Determine the [x, y] coordinate at the center of the cell enclosing the given text.  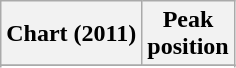
Chart (2011) [72, 34]
Peakposition [188, 34]
